For the text-containing cell, return its midpoint in [x, y] coordinate format. 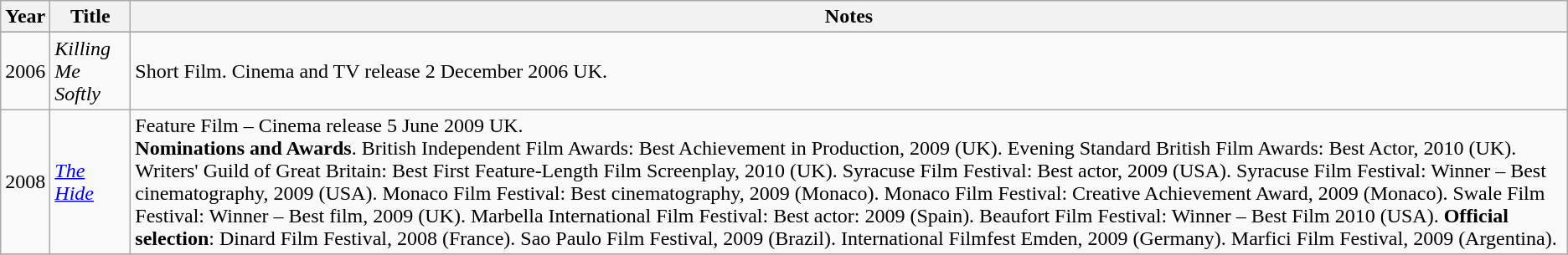
Short Film. Cinema and TV release 2 December 2006 UK. [849, 71]
2008 [25, 182]
Notes [849, 17]
Year [25, 17]
2006 [25, 71]
The Hide [90, 182]
Title [90, 17]
Killing Me Softly [90, 71]
